Output the [x, y] coordinate of the center of the cell containing the given text.  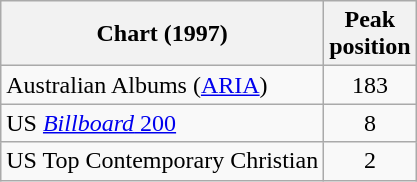
US Top Contemporary Christian [162, 161]
Peakposition [370, 34]
US Billboard 200 [162, 123]
Australian Albums (ARIA) [162, 85]
2 [370, 161]
183 [370, 85]
8 [370, 123]
Chart (1997) [162, 34]
